Capture the cell that displays the provided text and extract its [X, Y] central coordinate. 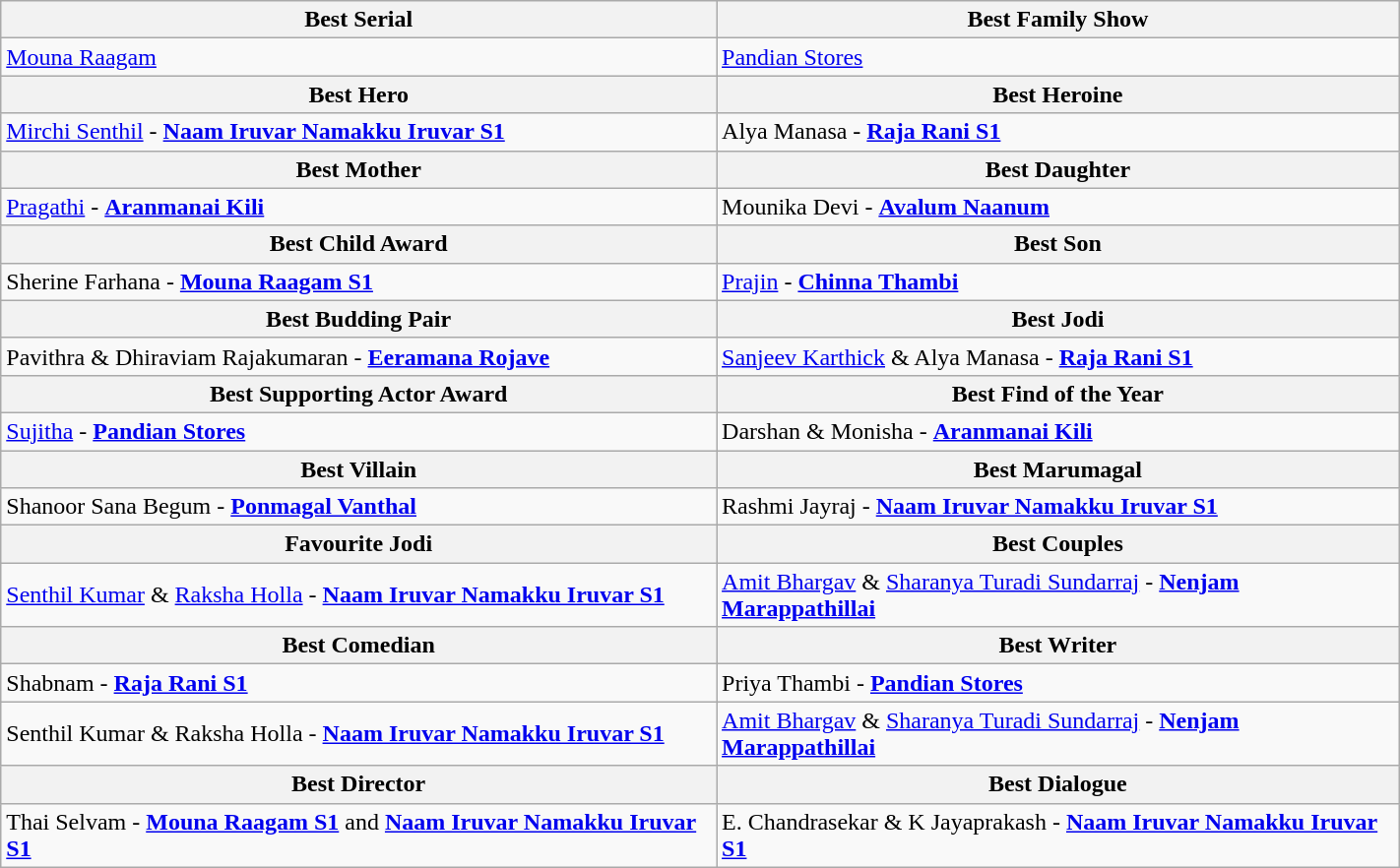
Best Daughter [1058, 169]
Best Find of the Year [1058, 394]
Best Dialogue [1058, 784]
Best Villain [358, 469]
Shanoor Sana Begum - Ponmagal Vanthal [358, 507]
Prajin - Chinna Thambi [1058, 281]
Best Son [1058, 244]
Darshan & Monisha - Aranmanai Kili [1058, 431]
Best Heroine [1058, 94]
Best Supporting Actor Award [358, 394]
Mouna Raagam [358, 57]
Best Comedian [358, 646]
Alya Manasa - Raja Rani S1 [1058, 132]
Priya Thambi - Pandian Stores [1058, 683]
Best Family Show [1058, 20]
Thai Selvam - Mouna Raagam S1 and Naam Iruvar Namakku Iruvar S1 [358, 835]
E. Chandrasekar & K Jayaprakash - Naam Iruvar Namakku Iruvar S1 [1058, 835]
Best Child Award [358, 244]
Sujitha - Pandian Stores [358, 431]
Best Marumagal [1058, 469]
Best Mother [358, 169]
Best Serial [358, 20]
Rashmi Jayraj - Naam Iruvar Namakku Iruvar S1 [1058, 507]
Best Budding Pair [358, 319]
Pragathi - Aranmanai Kili [358, 207]
Pandian Stores [1058, 57]
Best Jodi [1058, 319]
Sanjeev Karthick & Alya Manasa - Raja Rani S1 [1058, 356]
Sherine Farhana - Mouna Raagam S1 [358, 281]
Best Hero [358, 94]
Best Director [358, 784]
Mirchi Senthil - Naam Iruvar Namakku Iruvar S1 [358, 132]
Mounika Devi - Avalum Naanum [1058, 207]
Shabnam - Raja Rani S1 [358, 683]
Favourite Jodi [358, 544]
Best Writer [1058, 646]
Best Couples [1058, 544]
Pavithra & Dhiraviam Rajakumaran - Eeramana Rojave [358, 356]
